Scan for the cell matching the given text and deliver its (X, Y) coordinate at center. 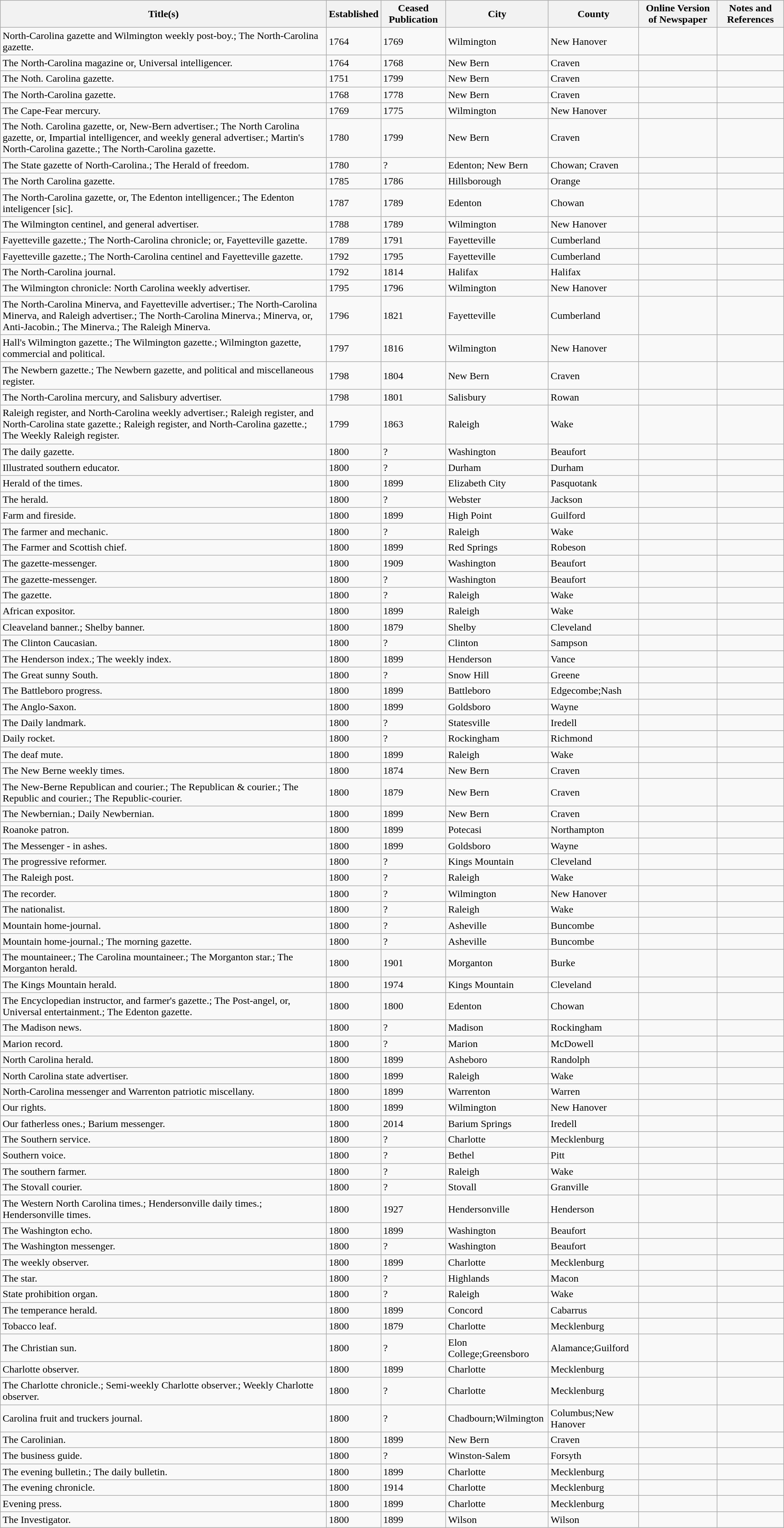
Mountain home-journal.; The morning gazette. (163, 941)
The Great sunny South. (163, 675)
1814 (413, 272)
Greene (593, 675)
The temperance herald. (163, 1310)
The Clinton Caucasian. (163, 643)
Pasquotank (593, 483)
The southern farmer. (163, 1171)
North-Carolina gazette and Wilmington weekly post-boy.; The North-Carolina gazette. (163, 41)
The herald. (163, 499)
Webster (497, 499)
1816 (413, 349)
The State gazette of North-Carolina.; The Herald of freedom. (163, 165)
1874 (413, 770)
Granville (593, 1187)
1801 (413, 397)
1821 (413, 315)
The Farmer and Scottish chief. (163, 547)
Established (354, 14)
1787 (354, 203)
The farmer and mechanic. (163, 531)
Our rights. (163, 1107)
1797 (354, 349)
Richmond (593, 739)
The Kings Mountain herald. (163, 985)
Battleboro (497, 691)
The Southern service. (163, 1140)
Daily rocket. (163, 739)
The evening bulletin.; The daily bulletin. (163, 1472)
Warrenton (497, 1091)
1974 (413, 985)
Guilford (593, 515)
Roanoke patron. (163, 830)
Illustrated southern educator. (163, 468)
2014 (413, 1123)
The business guide. (163, 1456)
Northampton (593, 830)
Our fatherless ones.; Barium messenger. (163, 1123)
1909 (413, 563)
Statesville (497, 723)
Fayetteville gazette.; The North-Carolina chronicle; or, Fayetteville gazette. (163, 240)
The North-Carolina mercury, and Salisbury advertiser. (163, 397)
The North-Carolina journal. (163, 272)
Chowan; Craven (593, 165)
McDowell (593, 1044)
The Wilmington chronicle: North Carolina weekly advertiser. (163, 288)
The Daily landmark. (163, 723)
Jackson (593, 499)
North Carolina state advertiser. (163, 1076)
The Henderson index.; The weekly index. (163, 659)
Vance (593, 659)
Alamance;Guilford (593, 1347)
Charlotte observer. (163, 1369)
Rowan (593, 397)
Forsyth (593, 1456)
City (497, 14)
County (593, 14)
The North Carolina gazette. (163, 181)
Morganton (497, 963)
1791 (413, 240)
The Washington echo. (163, 1231)
Fayetteville gazette.; The North-Carolina centinel and Fayetteville gazette. (163, 256)
Snow Hill (497, 675)
The Carolinian. (163, 1440)
Salisbury (497, 397)
Farm and fireside. (163, 515)
Title(s) (163, 14)
Hillsborough (497, 181)
Potecasi (497, 830)
Red Springs (497, 547)
Evening press. (163, 1504)
1804 (413, 375)
Elon College;Greensboro (497, 1347)
Madison (497, 1028)
Macon (593, 1278)
Sampson (593, 643)
1901 (413, 963)
Ceased Publication (413, 14)
The Cape-Fear mercury. (163, 111)
The New-Berne Republican and courier.; The Republican & courier.; The Republic and courier.; The Republic-courier. (163, 792)
The Newbern gazette.; The Newbern gazette, and political and miscellaneous register. (163, 375)
Warren (593, 1091)
The Christian sun. (163, 1347)
The North-Carolina gazette, or, The Edenton intelligencer.; The Edenton inteligencer [sic]. (163, 203)
The weekly observer. (163, 1262)
The Anglo-Saxon. (163, 707)
The Madison news. (163, 1028)
Online Version of Newspaper (678, 14)
The deaf mute. (163, 755)
Cabarrus (593, 1310)
Edgecombe;Nash (593, 691)
African expositor. (163, 611)
The progressive reformer. (163, 862)
Shelby (497, 627)
The nationalist. (163, 910)
Robeson (593, 547)
The Battleboro progress. (163, 691)
The mountaineer.; The Carolina mountaineer.; The Morganton star.; The Morganton herald. (163, 963)
Orange (593, 181)
The New Berne weekly times. (163, 770)
The Western North Carolina times.; Hendersonville daily times.; Hendersonville times. (163, 1209)
The star. (163, 1278)
Hall's Wilmington gazette.; The Wilmington gazette.; Wilmington gazette, commercial and political. (163, 349)
The North-Carolina magazine or, Universal intelligencer. (163, 63)
Herald of the times. (163, 483)
The Washington messenger. (163, 1246)
1914 (413, 1488)
Winston-Salem (497, 1456)
Cleaveland banner.; Shelby banner. (163, 627)
1927 (413, 1209)
The daily gazette. (163, 452)
1786 (413, 181)
Barium Springs (497, 1123)
Marion (497, 1044)
Tobacco leaf. (163, 1326)
Columbus;New Hanover (593, 1418)
1788 (354, 224)
The Wilmington centinel, and general advertiser. (163, 224)
North Carolina herald. (163, 1060)
Notes and References (750, 14)
The Messenger - in ashes. (163, 846)
1775 (413, 111)
The Charlotte chronicle.; Semi-weekly Charlotte observer.; Weekly Charlotte observer. (163, 1391)
Stovall (497, 1187)
Southern voice. (163, 1156)
The Encyclopedian instructor, and farmer's gazette.; The Post-angel, or, Universal entertainment.; The Edenton gazette. (163, 1006)
1785 (354, 181)
1863 (413, 424)
The Investigator. (163, 1520)
Marion record. (163, 1044)
Bethel (497, 1156)
Burke (593, 963)
Elizabeth City (497, 483)
Asheboro (497, 1060)
The Newbernian.; Daily Newbernian. (163, 814)
1778 (413, 95)
Highlands (497, 1278)
Clinton (497, 643)
Pitt (593, 1156)
High Point (497, 515)
Mountain home-journal. (163, 926)
The Noth. Carolina gazette. (163, 79)
The North-Carolina gazette. (163, 95)
The evening chronicle. (163, 1488)
Hendersonville (497, 1209)
Chadbourn;Wilmington (497, 1418)
The gazette. (163, 595)
The recorder. (163, 894)
Concord (497, 1310)
The Raleigh post. (163, 878)
State prohibition organ. (163, 1294)
Carolina fruit and truckers journal. (163, 1418)
Randolph (593, 1060)
1751 (354, 79)
North-Carolina messenger and Warrenton patriotic miscellany. (163, 1091)
Edenton; New Bern (497, 165)
The Stovall courier. (163, 1187)
